Detect which cell encompasses the target text, then output its (X, Y) center coordinate. 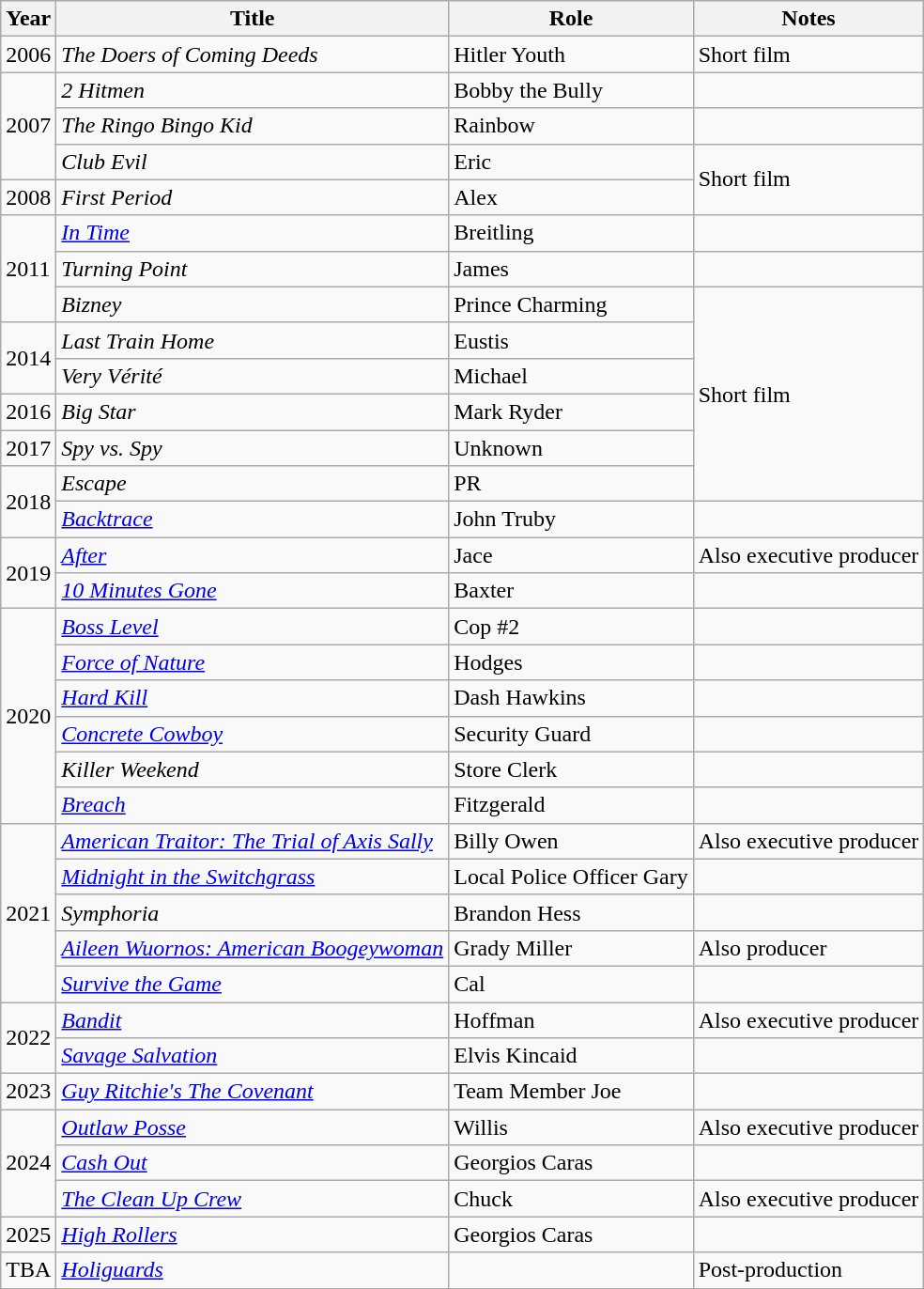
2023 (28, 1092)
2 Hitmen (253, 90)
Rainbow (571, 126)
The Doers of Coming Deeds (253, 54)
2021 (28, 912)
Boss Level (253, 627)
Cash Out (253, 1163)
Year (28, 19)
Turning Point (253, 269)
Midnight in the Switchgrass (253, 877)
2016 (28, 412)
Baxter (571, 591)
2018 (28, 502)
Michael (571, 376)
Fitzgerald (571, 805)
Alex (571, 197)
Force of Nature (253, 662)
Jace (571, 555)
Cal (571, 984)
Killer Weekend (253, 769)
Notes (808, 19)
Survive the Game (253, 984)
10 Minutes Gone (253, 591)
Billy Owen (571, 841)
2017 (28, 448)
In Time (253, 233)
2014 (28, 358)
Big Star (253, 412)
2020 (28, 716)
Breach (253, 805)
Team Member Joe (571, 1092)
Eustis (571, 340)
Elvis Kincaid (571, 1056)
Bobby the Bully (571, 90)
The Clean Up Crew (253, 1199)
Guy Ritchie's The Covenant (253, 1092)
Aileen Wuornos: American Boogeywoman (253, 948)
Outlaw Posse (253, 1127)
Hoffman (571, 1019)
Local Police Officer Gary (571, 877)
Symphoria (253, 912)
Brandon Hess (571, 912)
Last Train Home (253, 340)
Store Clerk (571, 769)
Spy vs. Spy (253, 448)
After (253, 555)
Hard Kill (253, 698)
Holiguards (253, 1270)
Dash Hawkins (571, 698)
John Truby (571, 520)
Hitler Youth (571, 54)
2008 (28, 197)
PR (571, 484)
TBA (28, 1270)
2019 (28, 573)
Role (571, 19)
Mark Ryder (571, 412)
Breitling (571, 233)
High Rollers (253, 1235)
Cop #2 (571, 627)
First Period (253, 197)
Concrete Cowboy (253, 734)
Title (253, 19)
Prince Charming (571, 304)
Very Vérité (253, 376)
Escape (253, 484)
2011 (28, 269)
Bizney (253, 304)
Willis (571, 1127)
The Ringo Bingo Kid (253, 126)
2006 (28, 54)
Also producer (808, 948)
2007 (28, 126)
Unknown (571, 448)
Post-production (808, 1270)
James (571, 269)
Eric (571, 162)
Grady Miller (571, 948)
Chuck (571, 1199)
Hodges (571, 662)
Backtrace (253, 520)
Savage Salvation (253, 1056)
2022 (28, 1037)
Security Guard (571, 734)
Bandit (253, 1019)
2024 (28, 1163)
American Traitor: The Trial of Axis Sally (253, 841)
Club Evil (253, 162)
2025 (28, 1235)
